For the text-containing cell, return its midpoint in [X, Y] coordinate format. 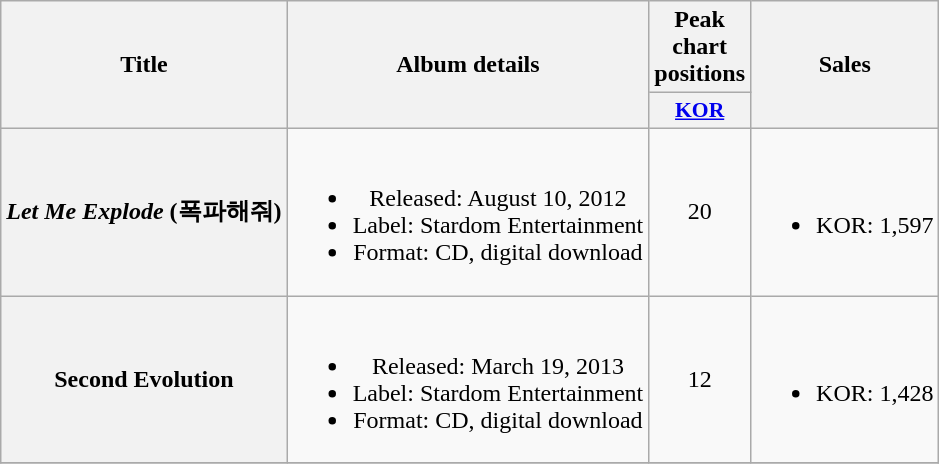
Second Evolution [144, 380]
Peak chart positions [700, 47]
Let Me Explode (폭파해줘) [144, 212]
KOR: 1,597 [845, 212]
20 [700, 212]
12 [700, 380]
Released: August 10, 2012Label: Stardom EntertainmentFormat: CD, digital download [468, 212]
Title [144, 65]
KOR: 1,428 [845, 380]
Released: March 19, 2013Label: Stardom EntertainmentFormat: CD, digital download [468, 380]
Sales [845, 65]
Album details [468, 65]
KOR [700, 111]
